For the text-containing cell, return its midpoint in [x, y] coordinate format. 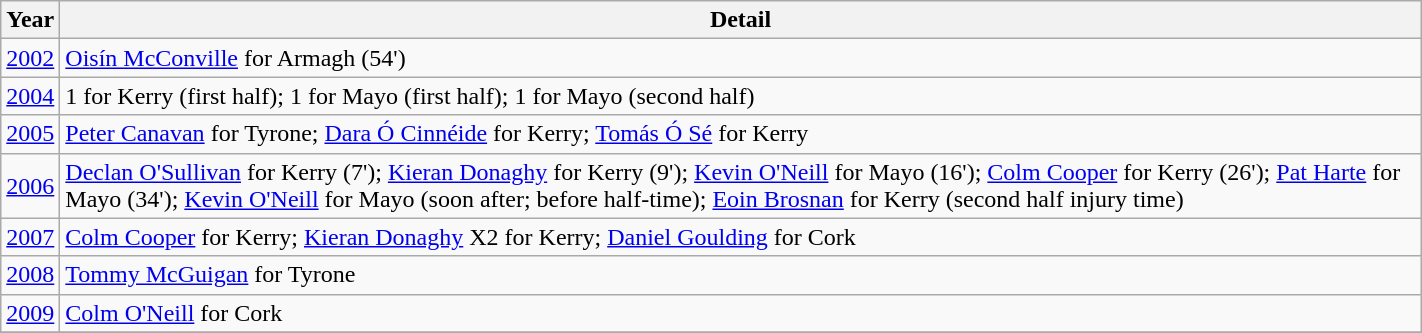
Oisín McConville for Armagh (54') [740, 58]
Colm Cooper for Kerry; Kieran Donaghy X2 for Kerry; Daniel Goulding for Cork [740, 237]
2007 [30, 237]
1 for Kerry (first half); 1 for Mayo (first half); 1 for Mayo (second half) [740, 96]
2009 [30, 313]
Colm O'Neill for Cork [740, 313]
2005 [30, 134]
2006 [30, 186]
Detail [740, 20]
2004 [30, 96]
2002 [30, 58]
Tommy McGuigan for Tyrone [740, 275]
2008 [30, 275]
Peter Canavan for Tyrone; Dara Ó Cinnéide for Kerry; Tomás Ó Sé for Kerry [740, 134]
Year [30, 20]
